Identify which cell holds the provided text, then report its [x, y] central coordinate. 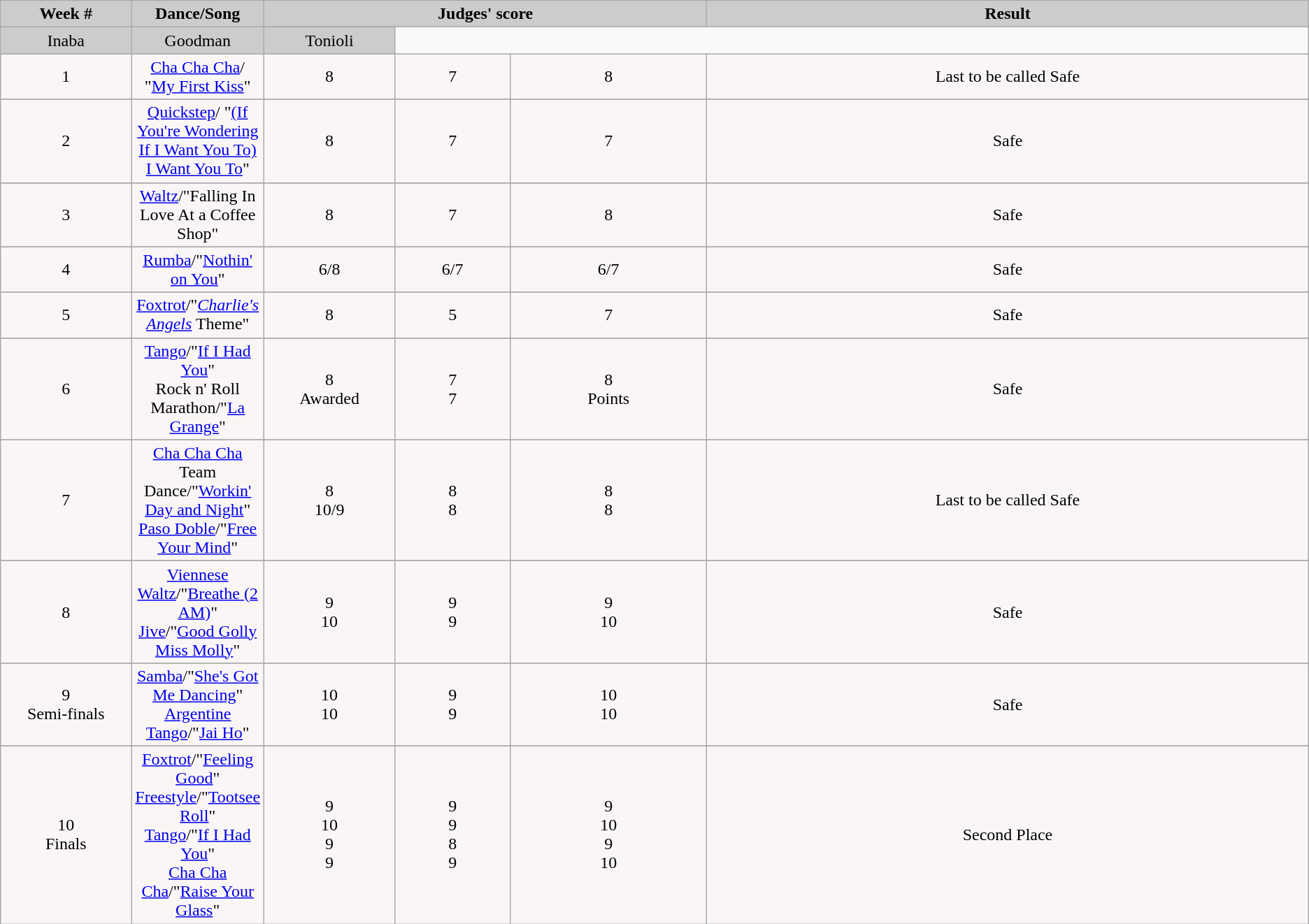
Goodman [198, 41]
Inaba [66, 41]
Result [1008, 14]
Samba/"She's Got Me Dancing"Argentine Tango/"Jai Ho" [198, 705]
9Semi-finals [66, 705]
910910 [608, 835]
9989 [453, 835]
2 [66, 141]
Foxtrot/"Feeling Good"Freestyle/"Tootsee Roll"Tango/"If I Had You"Cha Cha Cha/"Raise Your Glass" [198, 835]
Dance/Song [198, 14]
Waltz/"Falling In Love At a Coffee Shop" [198, 215]
Tonioli [330, 41]
Judges' score [485, 14]
10Finals [66, 835]
91099 [330, 835]
Quickstep/ "(If You're Wondering If I Want You To) I Want You To" [198, 141]
3 [66, 215]
6 [66, 389]
810/9 [330, 500]
8Awarded [330, 389]
Tango/"If I Had You"Rock n' Roll Marathon/"La Grange" [198, 389]
Viennese Waltz/"Breathe (2 AM)"Jive/"Good Golly Miss Molly" [198, 612]
Week # [66, 14]
77 [453, 389]
Cha Cha Cha Team Dance/"Workin' Day and Night"Paso Doble/"Free Your Mind" [198, 500]
4 [66, 270]
Second Place [1008, 835]
6/8 [330, 270]
Foxtrot/"Charlie's Angels Theme" [198, 315]
8Points [608, 389]
1 [66, 77]
Cha Cha Cha/ "My First Kiss" [198, 77]
Rumba/"Nothin' on You" [198, 270]
